Extract the (x, y) coordinate from the center of the cell holding the provided text.  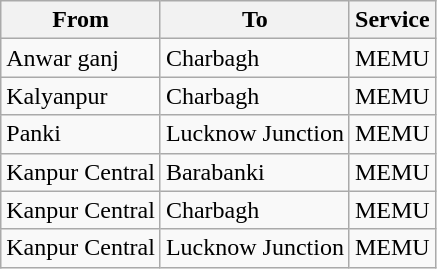
From (81, 20)
To (254, 20)
Service (392, 20)
Panki (81, 134)
Anwar ganj (81, 58)
Kalyanpur (81, 96)
Barabanki (254, 172)
